Pinpoint the cell where the given text exists, returning its (x, y) midpoint coordinate. 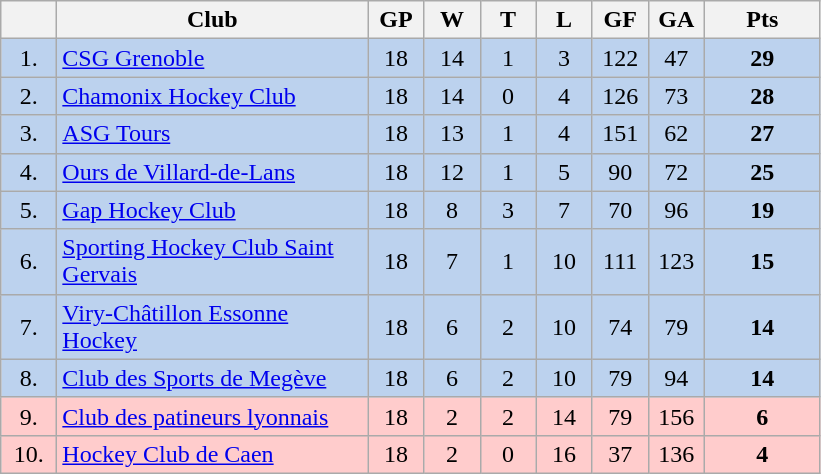
Hockey Club de Caen (212, 454)
74 (620, 326)
27 (762, 134)
Viry-Châtillon Essonne Hockey‎ (212, 326)
90 (620, 172)
10. (29, 454)
1. (29, 58)
GF (620, 20)
94 (676, 378)
Club des Sports de Megève (212, 378)
GA (676, 20)
8 (452, 210)
Gap Hockey Club (212, 210)
70 (620, 210)
CSG Grenoble (212, 58)
2. (29, 96)
126 (620, 96)
T (508, 20)
Pts (762, 20)
37 (620, 454)
L (564, 20)
GP (396, 20)
111 (620, 262)
47 (676, 58)
96 (676, 210)
5. (29, 210)
Club (212, 20)
28 (762, 96)
9. (29, 416)
62 (676, 134)
Ours de Villard-de-Lans (212, 172)
25 (762, 172)
73 (676, 96)
6. (29, 262)
72 (676, 172)
Chamonix Hockey Club (212, 96)
15 (762, 262)
151 (620, 134)
ASG Tours (212, 134)
16 (564, 454)
12 (452, 172)
5 (564, 172)
7. (29, 326)
4. (29, 172)
156 (676, 416)
136 (676, 454)
29 (762, 58)
W (452, 20)
3. (29, 134)
8. (29, 378)
13 (452, 134)
Club des patineurs lyonnais (212, 416)
Sporting Hockey Club Saint Gervais (212, 262)
19 (762, 210)
122 (620, 58)
123 (676, 262)
